Find where the given text appears and provide that cell's center as [X, Y] coordinate. 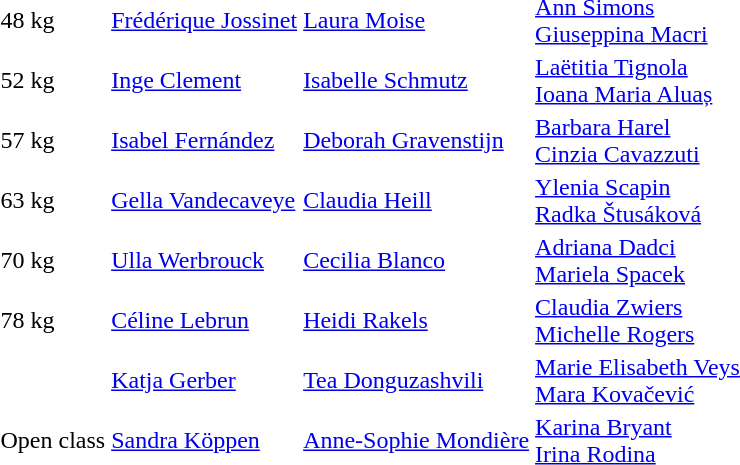
Tea Donguzashvili [416, 380]
Céline Lebrun [204, 320]
Isabelle Schmutz [416, 80]
Katja Gerber [204, 380]
Claudia Heill [416, 200]
Gella Vandecaveye [204, 200]
Ulla Werbrouck [204, 260]
Deborah Gravenstijn [416, 140]
Isabel Fernández [204, 140]
Cecilia Blanco [416, 260]
Heidi Rakels [416, 320]
Inge Clement [204, 80]
